Output the [X, Y] coordinate of the center of the cell containing the given text.  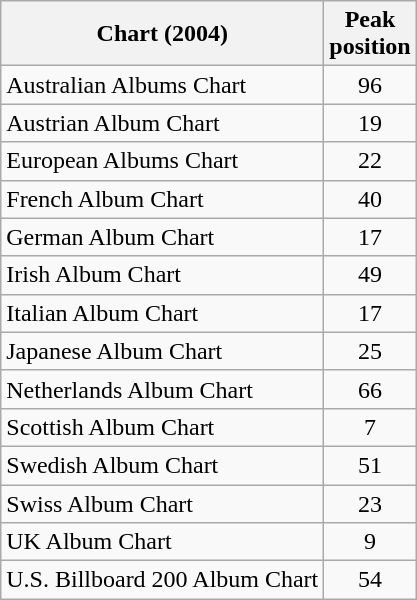
U.S. Billboard 200 Album Chart [162, 580]
25 [370, 351]
19 [370, 123]
UK Album Chart [162, 542]
9 [370, 542]
Swiss Album Chart [162, 503]
Italian Album Chart [162, 313]
51 [370, 465]
66 [370, 389]
40 [370, 199]
Japanese Album Chart [162, 351]
Scottish Album Chart [162, 427]
23 [370, 503]
7 [370, 427]
Irish Album Chart [162, 275]
European Albums Chart [162, 161]
Austrian Album Chart [162, 123]
French Album Chart [162, 199]
German Album Chart [162, 237]
54 [370, 580]
Netherlands Album Chart [162, 389]
49 [370, 275]
Peakposition [370, 34]
Australian Albums Chart [162, 85]
96 [370, 85]
Swedish Album Chart [162, 465]
Chart (2004) [162, 34]
22 [370, 161]
